Locate the cell with the specified text and output its (x, y) center coordinate. 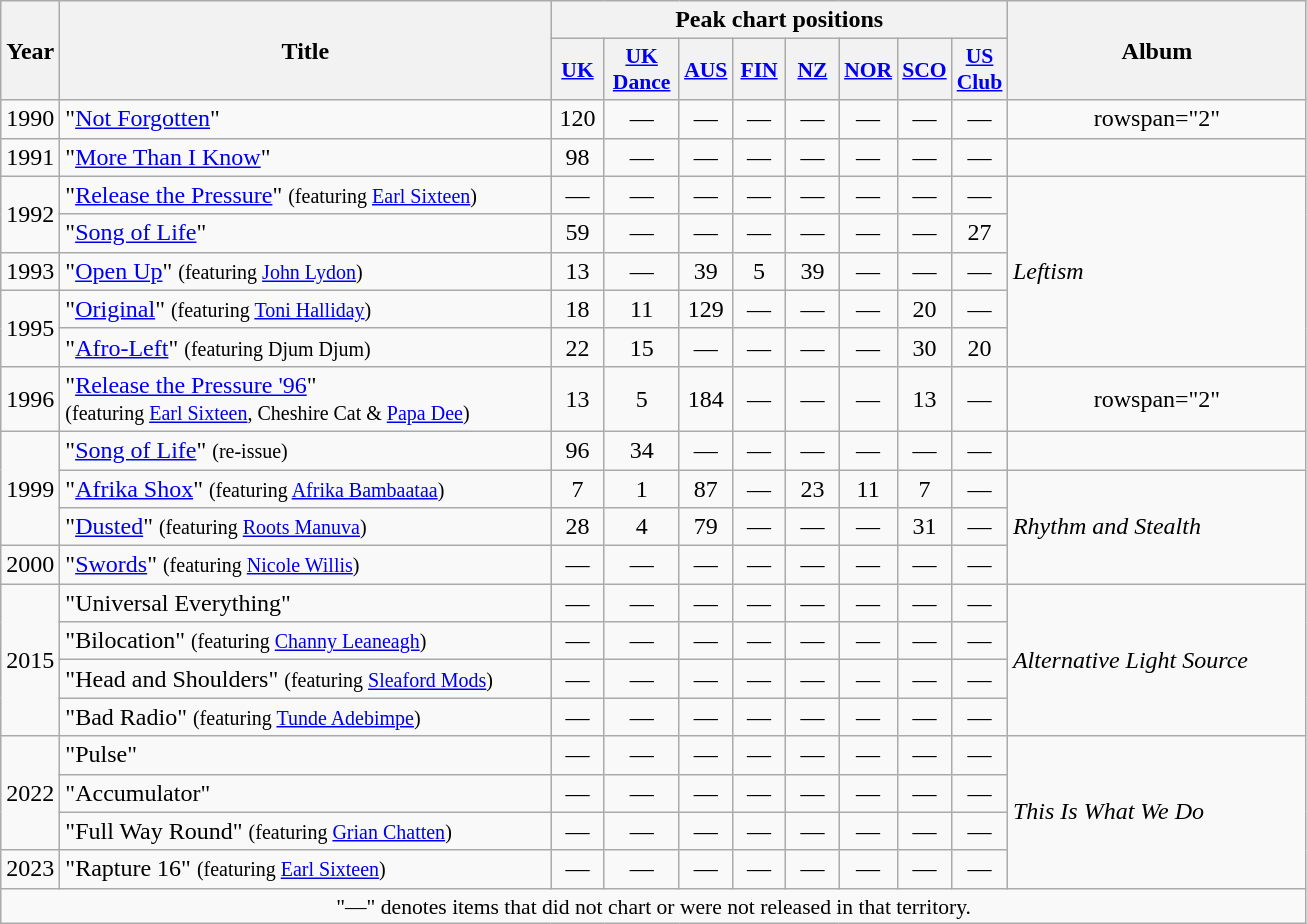
184 (706, 398)
"Bilocation" (featuring Channy Leaneagh) (306, 641)
"Afrika Shox" (featuring Afrika Bambaataa) (306, 489)
SCO (924, 70)
96 (578, 450)
"Release the Pressure '96" (featuring Earl Sixteen, Cheshire Cat & Papa Dee) (306, 398)
23 (812, 489)
Title (306, 50)
FIN (758, 70)
"Bad Radio" (featuring Tunde Adebimpe) (306, 717)
1993 (30, 271)
18 (578, 309)
"Universal Everything" (306, 603)
Album (1156, 50)
"Head and Shoulders" (featuring Sleaford Mods) (306, 679)
2023 (30, 869)
Peak chart positions (780, 20)
34 (642, 450)
87 (706, 489)
129 (706, 309)
31 (924, 527)
2015 (30, 660)
4 (642, 527)
NOR (868, 70)
Alternative Light Source (1156, 660)
"Original" (featuring Toni Halliday) (306, 309)
"Rapture 16" (featuring Earl Sixteen) (306, 869)
27 (980, 233)
This Is What We Do (1156, 812)
"Afro-Left" (featuring Djum Djum) (306, 347)
59 (578, 233)
30 (924, 347)
"Song of Life" (306, 233)
"More Than I Know" (306, 157)
1 (642, 489)
"Not Forgotten" (306, 119)
NZ (812, 70)
120 (578, 119)
"Pulse" (306, 755)
"Full Way Round" (featuring Grian Chatten) (306, 831)
1996 (30, 398)
1999 (30, 488)
79 (706, 527)
Leftism (1156, 271)
1995 (30, 328)
22 (578, 347)
AUS (706, 70)
"Accumulator" (306, 793)
98 (578, 157)
"Release the Pressure" (featuring Earl Sixteen) (306, 195)
1990 (30, 119)
15 (642, 347)
"Open Up" (featuring John Lydon) (306, 271)
Rhythm and Stealth (1156, 527)
Year (30, 50)
2022 (30, 793)
"Song of Life" (re-issue) (306, 450)
2000 (30, 565)
"Dusted" (featuring Roots Manuva) (306, 527)
"—" denotes items that did not chart or were not released in that territory. (654, 906)
"Swords" (featuring Nicole Willis) (306, 565)
UKDance (642, 70)
UK (578, 70)
USClub (980, 70)
28 (578, 527)
1992 (30, 214)
1991 (30, 157)
